Extract the (x, y) coordinate from the center of the cell holding the provided text.  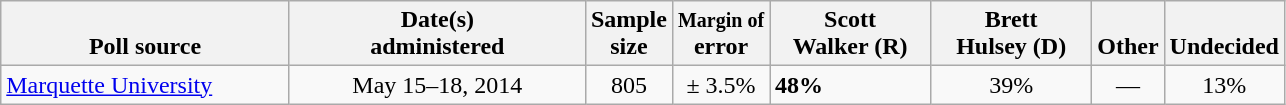
48% (850, 85)
Other (1128, 34)
Poll source (146, 34)
Marquette University (146, 85)
Margin oferror (720, 34)
May 15–18, 2014 (437, 85)
13% (1224, 85)
BrettHulsey (D) (1012, 34)
± 3.5% (720, 85)
Undecided (1224, 34)
805 (628, 85)
ScottWalker (R) (850, 34)
Samplesize (628, 34)
39% (1012, 85)
— (1128, 85)
Date(s)administered (437, 34)
